Find where the given text appears and provide that cell's center as [x, y] coordinate. 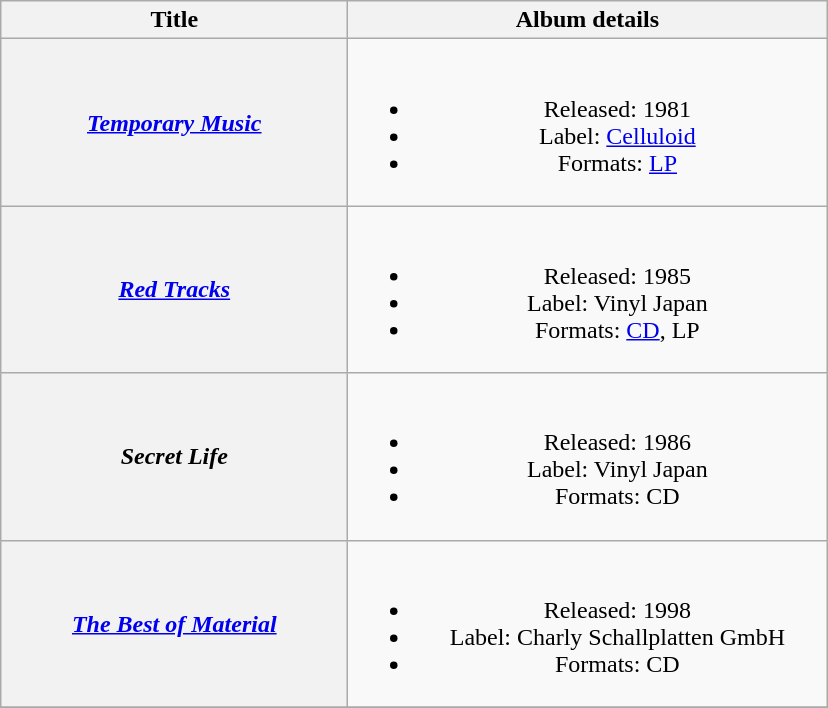
Released: 1985Label: Vinyl JapanFormats: CD, LP [588, 290]
Temporary Music [174, 122]
Released: 1981Label: CelluloidFormats: LP [588, 122]
Secret Life [174, 456]
Released: 1986Label: Vinyl JapanFormats: CD [588, 456]
The Best of Material [174, 624]
Title [174, 20]
Album details [588, 20]
Released: 1998Label: Charly Schallplatten GmbHFormats: CD [588, 624]
Red Tracks [174, 290]
